Return (x, y) of the center of cell containing provided text 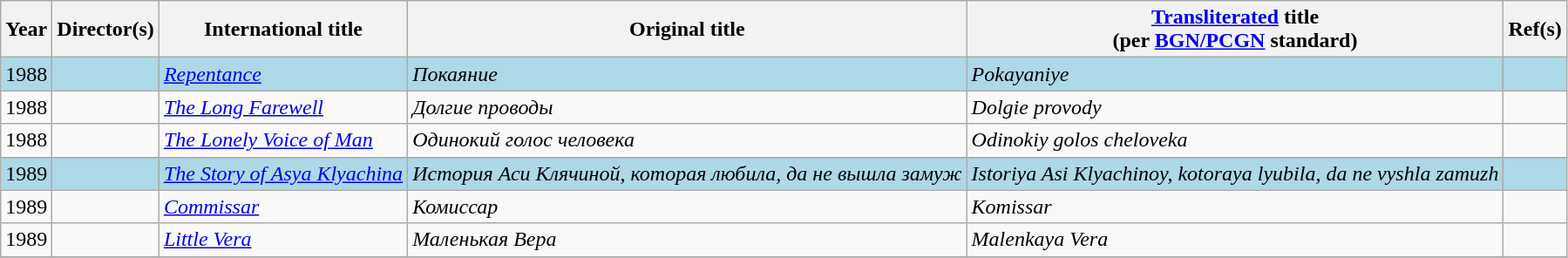
Odinokiy golos cheloveka (1235, 140)
Долгие проводы (687, 107)
The Story of Asya Klyachina (282, 173)
Year (26, 30)
Одинокий голос человека (687, 140)
Pokayaniye (1235, 74)
Dolgie provody (1235, 107)
Маленькая Вера (687, 240)
Repentance (282, 74)
Malenkaya Vera (1235, 240)
Ref(s) (1535, 30)
Komissar (1235, 207)
История Аси Клячиной, которая любила, да не вышла замуж (687, 173)
Istoriya Asi Klyachinoy, kotoraya lyubila, da ne vyshla zamuzh (1235, 173)
Original title (687, 30)
Director(s) (106, 30)
The Long Farewell (282, 107)
Transliterated title(per BGN/PCGN standard) (1235, 30)
International title (282, 30)
Комиссар (687, 207)
Commissar (282, 207)
Little Vera (282, 240)
The Lonely Voice of Man (282, 140)
Покаяние (687, 74)
